Provide the [x, y] coordinate of the cell's center where the given text is located.  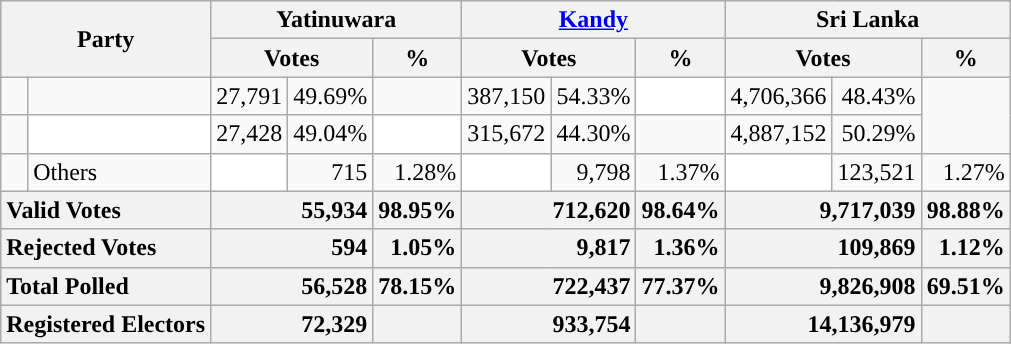
14,136,979 [823, 324]
77.37% [680, 286]
44.30% [594, 134]
1.36% [680, 248]
Rejected Votes [106, 248]
4,706,366 [778, 96]
98.88% [966, 210]
Registered Electors [106, 324]
Sri Lanka [868, 20]
49.69% [330, 96]
55,934 [292, 210]
1.12% [966, 248]
9,717,039 [823, 210]
933,754 [549, 324]
722,437 [549, 286]
56,528 [292, 286]
27,428 [250, 134]
594 [292, 248]
54.33% [594, 96]
1.37% [680, 172]
98.95% [418, 210]
1.27% [966, 172]
9,817 [549, 248]
Kandy [594, 20]
Total Polled [106, 286]
50.29% [876, 134]
4,887,152 [778, 134]
Yatinuwara [336, 20]
315,672 [506, 134]
Party [106, 39]
9,798 [594, 172]
1.05% [418, 248]
Others [120, 172]
78.15% [418, 286]
69.51% [966, 286]
123,521 [876, 172]
9,826,908 [823, 286]
715 [330, 172]
712,620 [549, 210]
49.04% [330, 134]
387,150 [506, 96]
72,329 [292, 324]
1.28% [418, 172]
98.64% [680, 210]
27,791 [250, 96]
109,869 [823, 248]
Valid Votes [106, 210]
48.43% [876, 96]
